Scan for the cell matching the given text and deliver its [x, y] coordinate at center. 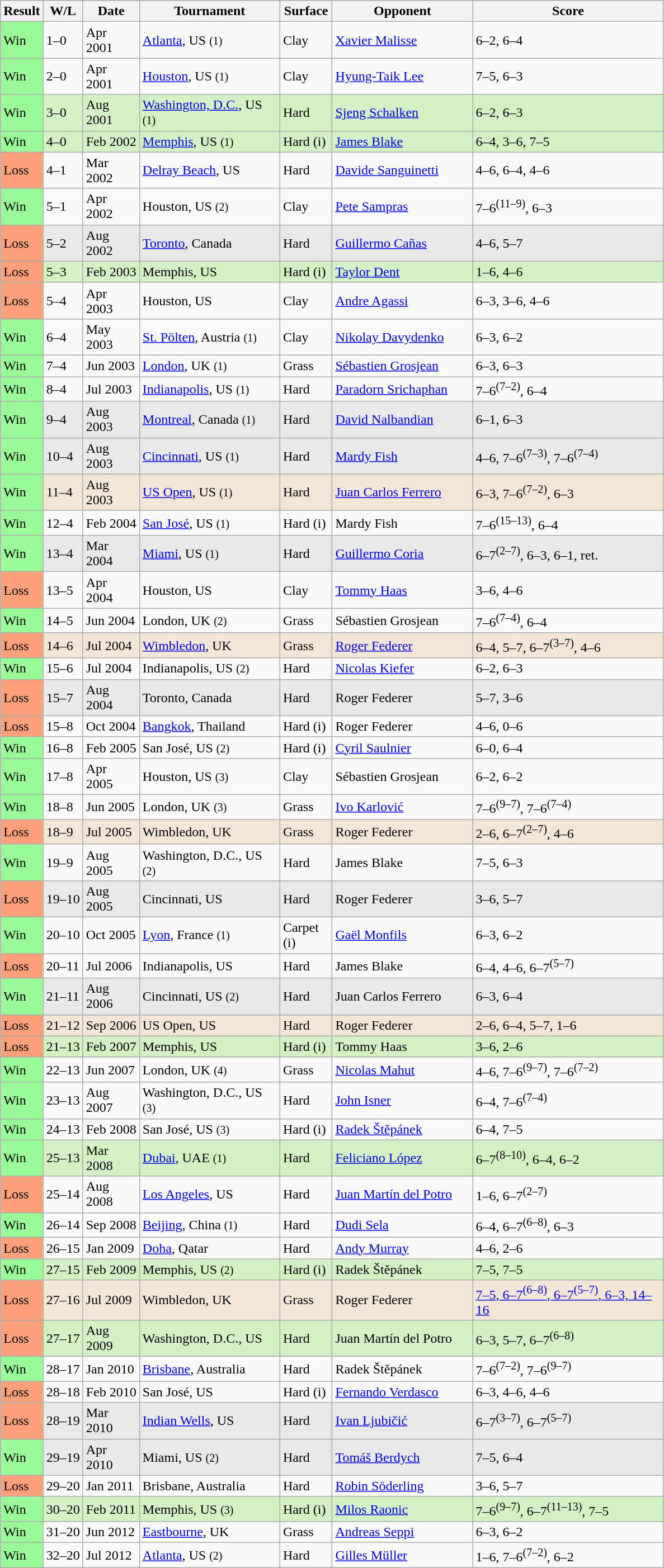
Jun 2004 [111, 620]
Guillermo Cañas [403, 243]
Atlanta, US (2) [209, 1555]
Jul 2009 [111, 1300]
22–13 [63, 1070]
Jul 2006 [111, 966]
Montreal, Canada (1) [209, 419]
26–14 [63, 1225]
Score [568, 11]
Indianapolis, US (1) [209, 389]
6–0, 6–4 [568, 747]
6–3, 3–6, 4–6 [568, 301]
27–17 [63, 1338]
Cincinnati, US (1) [209, 456]
Nicolas Mahut [403, 1070]
San José, US (3) [209, 1129]
6–3, 6–3 [568, 366]
Delray Beach, US [209, 170]
11–4 [63, 492]
Pete Sampras [403, 207]
Indianapolis, US [209, 966]
Lyon, France (1) [209, 936]
20–10 [63, 936]
18–8 [63, 807]
6–3, 7–6(7–2), 6–3 [568, 492]
7–5, 6–4 [568, 1457]
Andre Agassi [403, 301]
Andreas Seppi [403, 1532]
7–6(7–2), 7–6(9–7) [568, 1368]
Jun 2007 [111, 1070]
Feb 2007 [111, 1046]
Jul 2005 [111, 832]
Eastbourne, UK [209, 1532]
San José, US [209, 1392]
6–7(2–7), 6–3, 6–1, ret. [568, 553]
May 2003 [111, 337]
4–6, 5–7 [568, 243]
Feb 2003 [111, 272]
Houston, US (1) [209, 76]
6–3, 4–6, 4–6 [568, 1392]
14–5 [63, 620]
Apr 2002 [111, 207]
San José, US (1) [209, 523]
Miami, US (2) [209, 1457]
19–9 [63, 862]
Aug 2004 [111, 698]
4–6, 7–6(7–3), 7–6(7–4) [568, 456]
6–4, 4–6, 6–7(5–7) [568, 966]
6–7(3–7), 6–7(5–7) [568, 1421]
Houston, US (2) [209, 207]
4–6, 2–6 [568, 1248]
London, UK (1) [209, 366]
32–20 [63, 1555]
Mar 2004 [111, 553]
1–6, 6–7(2–7) [568, 1194]
John Isner [403, 1100]
Jan 2009 [111, 1248]
13–5 [63, 590]
Indian Wells, US [209, 1421]
2–0 [63, 76]
Memphis, US (2) [209, 1269]
Sep 2008 [111, 1225]
Paradorn Srichaphan [403, 389]
Carpet (i) [306, 936]
9–4 [63, 419]
David Nalbandian [403, 419]
Apr 2010 [111, 1457]
Milos Raonic [403, 1509]
Aug 2008 [111, 1194]
Date [111, 11]
Miami, US (1) [209, 553]
24–13 [63, 1129]
25–13 [63, 1158]
7–4 [63, 366]
5–2 [63, 243]
Ivan Ljubičić [403, 1421]
Feb 2009 [111, 1269]
Apr 2005 [111, 776]
Washington, D.C., US (2) [209, 862]
5–1 [63, 207]
4–6, 0–6 [568, 726]
Houston, US (3) [209, 776]
25–14 [63, 1194]
21–11 [63, 996]
6–2, 6–4 [568, 40]
27–16 [63, 1300]
21–12 [63, 1025]
Mar 2008 [111, 1158]
16–8 [63, 747]
Jun 2005 [111, 807]
15–6 [63, 669]
Opponent [403, 11]
19–10 [63, 899]
San José, US (2) [209, 747]
6–1, 6–3 [568, 419]
15–8 [63, 726]
6–4, 6–7(6–8), 6–3 [568, 1225]
Sjeng Schalken [403, 113]
7–6(9–7), 7–6(7–4) [568, 807]
Washington, D.C., US (3) [209, 1100]
3–6, 2–6 [568, 1046]
14–6 [63, 645]
Gaël Monfils [403, 936]
7–6(11–9), 6–3 [568, 207]
Taylor Dent [403, 272]
Fernando Verdasco [403, 1392]
5–3 [63, 272]
Mar 2010 [111, 1421]
Aug 2001 [111, 113]
27–15 [63, 1269]
Feb 2005 [111, 747]
Aug 2009 [111, 1338]
1–6, 7–6(7–2), 6–2 [568, 1555]
6–2, 6–2 [568, 776]
Surface [306, 11]
Jan 2011 [111, 1486]
12–4 [63, 523]
Xavier Malisse [403, 40]
Memphis, US (3) [209, 1509]
Aug 2007 [111, 1100]
7–6(15–13), 6–4 [568, 523]
10–4 [63, 456]
15–7 [63, 698]
7–5, 7–5 [568, 1269]
Guillermo Coria [403, 553]
28–17 [63, 1368]
7–5, 6–7(6–8), 6–7(5–7), 6–3, 14–16 [568, 1300]
Aug 2002 [111, 243]
London, UK (4) [209, 1070]
Davide Sanguinetti [403, 170]
US Open, US [209, 1025]
3–0 [63, 113]
Apr 2003 [111, 301]
Cincinnati, US (2) [209, 996]
26–15 [63, 1248]
6–4, 5–7, 6–7(3–7), 4–6 [568, 645]
7–6(7–2), 6–4 [568, 389]
Feliciano López [403, 1158]
29–20 [63, 1486]
Jun 2003 [111, 366]
Andy Murray [403, 1248]
Oct 2004 [111, 726]
1–6, 4–6 [568, 272]
28–19 [63, 1421]
Feb 2002 [111, 141]
6–7(8–10), 6–4, 6–2 [568, 1158]
Doha, Qatar [209, 1248]
Indianapolis, US (2) [209, 669]
Oct 2005 [111, 936]
Tomáš Berdych [403, 1457]
4–1 [63, 170]
London, UK (3) [209, 807]
6–4, 7–5 [568, 1129]
US Open, US (1) [209, 492]
7–6(7–4), 6–4 [568, 620]
Aug 2006 [111, 996]
Hyung-Taik Lee [403, 76]
Memphis, US (1) [209, 141]
2–6, 6–4, 5–7, 1–6 [568, 1025]
Bangkok, Thailand [209, 726]
Feb 2008 [111, 1129]
Feb 2004 [111, 523]
Gilles Müller [403, 1555]
7–6(9–7), 6–7(11–13), 7–5 [568, 1509]
Feb 2011 [111, 1509]
Beijing, China (1) [209, 1225]
Atlanta, US (1) [209, 40]
Cincinnati, US [209, 899]
Washington, D.C., US [209, 1338]
5–7, 3–6 [568, 698]
29–19 [63, 1457]
6–3, 6–4 [568, 996]
W/L [63, 11]
Tournament [209, 11]
21–13 [63, 1046]
Result [22, 11]
13–4 [63, 553]
6–4 [63, 337]
Mar 2002 [111, 170]
Jul 2003 [111, 389]
Los Angeles, US [209, 1194]
30–20 [63, 1509]
Robin Söderling [403, 1486]
Washington, D.C., US (1) [209, 113]
4–0 [63, 141]
Sep 2006 [111, 1025]
3–6, 4–6 [568, 590]
4–6, 6–4, 4–6 [568, 170]
Jan 2010 [111, 1368]
Nicolas Kiefer [403, 669]
2–6, 6–7(2–7), 4–6 [568, 832]
6–3, 5–7, 6–7(6–8) [568, 1338]
Dudi Sela [403, 1225]
8–4 [63, 389]
5–4 [63, 301]
4–6, 7–6(9–7), 7–6(7–2) [568, 1070]
Jun 2012 [111, 1532]
Ivo Karlović [403, 807]
20–11 [63, 966]
6–4, 7–6(7–4) [568, 1100]
Cyril Saulnier [403, 747]
23–13 [63, 1100]
17–8 [63, 776]
18–9 [63, 832]
Dubai, UAE (1) [209, 1158]
London, UK (2) [209, 620]
St. Pölten, Austria (1) [209, 337]
1–0 [63, 40]
28–18 [63, 1392]
Feb 2010 [111, 1392]
31–20 [63, 1532]
Jul 2012 [111, 1555]
6–4, 3–6, 7–5 [568, 141]
Nikolay Davydenko [403, 337]
Apr 2004 [111, 590]
